From the cell containing the given text, extract its center point as (X, Y) coordinate. 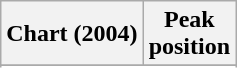
Peakposition (189, 34)
Chart (2004) (72, 34)
